Pinpoint the cell where the given text exists, returning its (X, Y) midpoint coordinate. 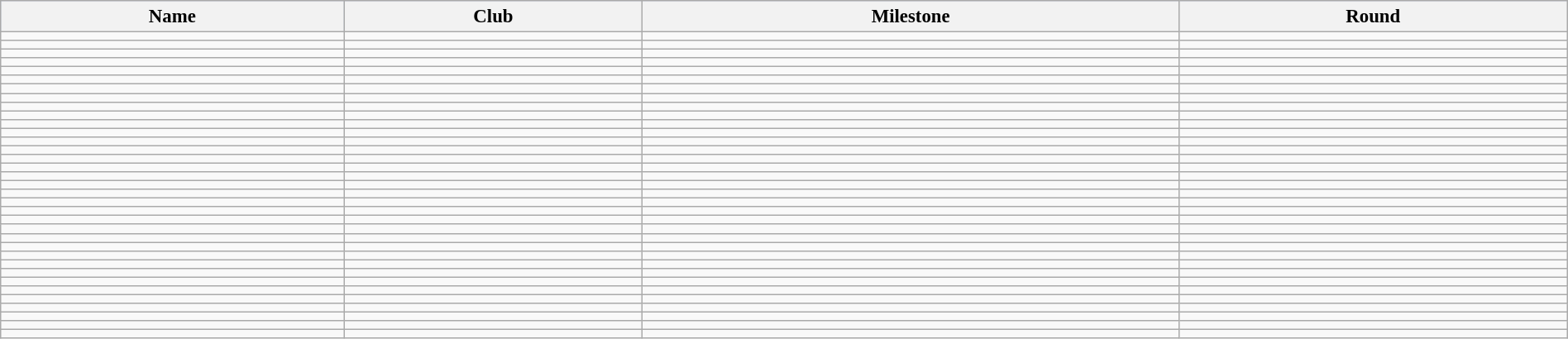
Name (172, 17)
Round (1373, 17)
Milestone (911, 17)
Club (493, 17)
